Detect which cell encompasses the target text, then output its [X, Y] center coordinate. 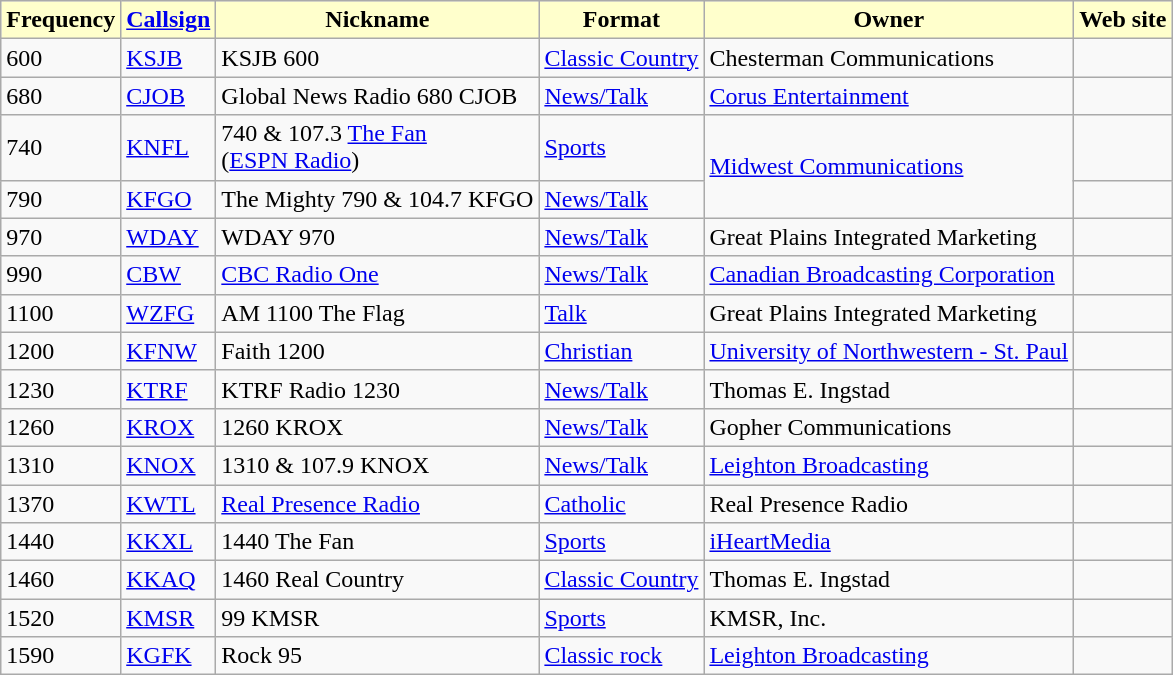
Frequency [61, 20]
KTRF Radio 1230 [378, 389]
WDAY [168, 237]
Gopher Communications [889, 427]
1260 [61, 427]
740 & 107.3 The Fan(ESPN Radio) [378, 148]
1440 [61, 542]
KNOX [168, 465]
WZFG [168, 313]
740 [61, 148]
Classic rock [622, 656]
KTRF [168, 389]
1230 [61, 389]
AM 1100 The Flag [378, 313]
Nickname [378, 20]
KGFK [168, 656]
Callsign [168, 20]
1520 [61, 618]
CJOB [168, 96]
Format [622, 20]
Global News Radio 680 CJOB [378, 96]
KMSR, Inc. [889, 618]
680 [61, 96]
Corus Entertainment [889, 96]
KMSR [168, 618]
Chesterman Communications [889, 58]
Owner [889, 20]
1100 [61, 313]
1310 [61, 465]
Faith 1200 [378, 351]
Talk [622, 313]
KROX [168, 427]
1200 [61, 351]
University of Northwestern - St. Paul [889, 351]
WDAY 970 [378, 237]
KNFL [168, 148]
KSJB 600 [378, 58]
KKXL [168, 542]
CBW [168, 275]
990 [61, 275]
790 [61, 199]
Midwest Communications [889, 166]
Rock 95 [378, 656]
1590 [61, 656]
600 [61, 58]
CBC Radio One [378, 275]
1440 The Fan [378, 542]
KKAQ [168, 580]
KFNW [168, 351]
KSJB [168, 58]
1260 KROX [378, 427]
Christian [622, 351]
1310 & 107.9 KNOX [378, 465]
Catholic [622, 503]
The Mighty 790 & 104.7 KFGO [378, 199]
Canadian Broadcasting Corporation [889, 275]
iHeartMedia [889, 542]
99 KMSR [378, 618]
Web site [1123, 20]
KFGO [168, 199]
1460 [61, 580]
1460 Real Country [378, 580]
KWTL [168, 503]
1370 [61, 503]
970 [61, 237]
